Locate the cell with the specified text and output its [X, Y] center coordinate. 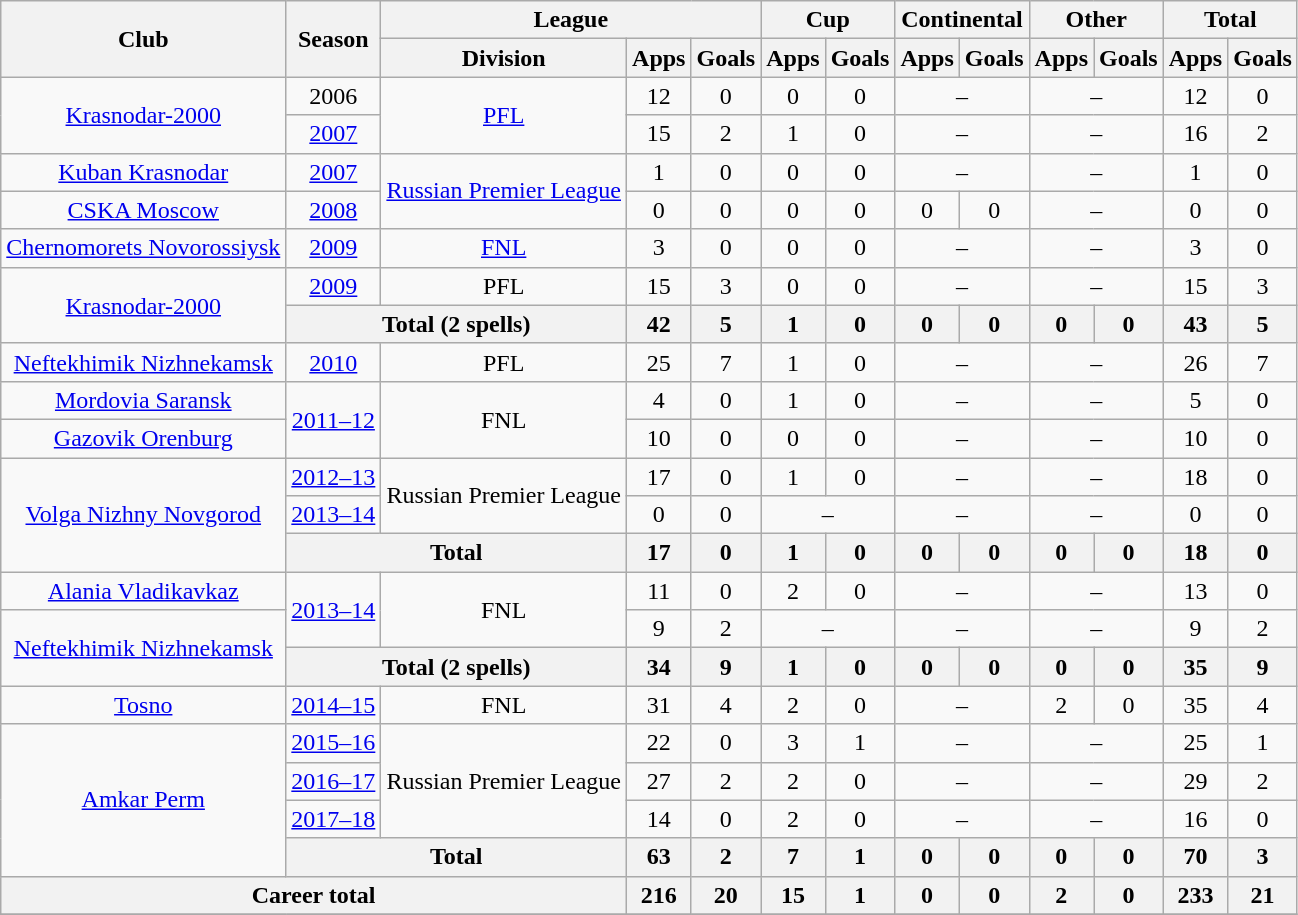
42 [659, 324]
27 [659, 781]
Club [144, 39]
Alania Vladikavkaz [144, 591]
2012–13 [334, 477]
29 [1195, 781]
Mordovia Saransk [144, 400]
Season [334, 39]
216 [659, 895]
2014–15 [334, 705]
63 [659, 857]
Career total [314, 895]
Gazovik Orenburg [144, 438]
34 [659, 667]
20 [726, 895]
2010 [334, 362]
Amkar Perm [144, 800]
14 [659, 819]
43 [1195, 324]
13 [1195, 591]
CSKA Moscow [144, 210]
233 [1195, 895]
11 [659, 591]
2016–17 [334, 781]
26 [1195, 362]
2006 [334, 96]
21 [1263, 895]
Tosno [144, 705]
Continental [962, 20]
Division [504, 58]
2011–12 [334, 419]
22 [659, 743]
70 [1195, 857]
Kuban Krasnodar [144, 172]
Cup [828, 20]
Chernomorets Novorossiysk [144, 248]
31 [659, 705]
2015–16 [334, 743]
Volga Nizhny Novgorod [144, 515]
League [571, 20]
2008 [334, 210]
Other [1096, 20]
2017–18 [334, 819]
